Scan for the cell matching the given text and deliver its [x, y] coordinate at center. 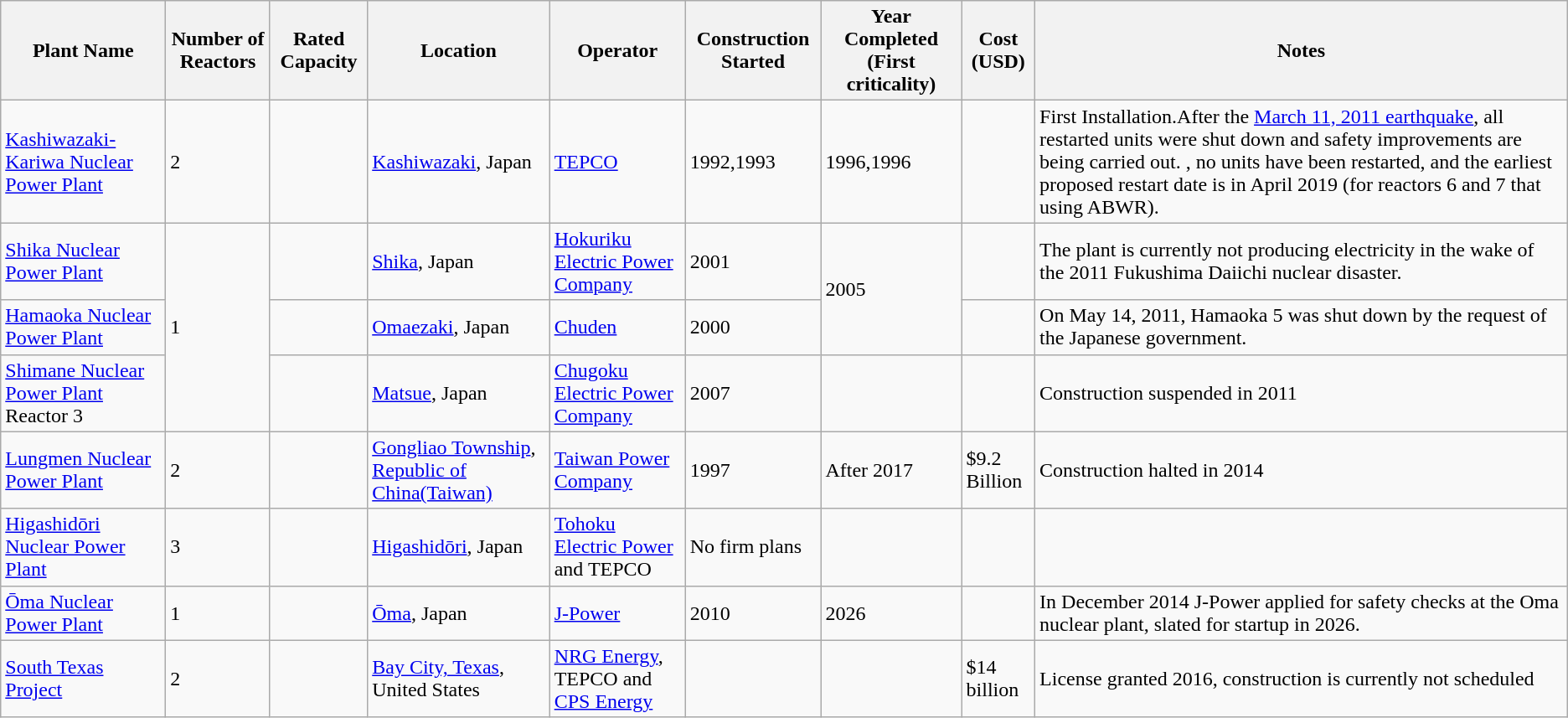
Higashidōri, Japan [459, 547]
Chuden [617, 327]
Omaezaki, Japan [459, 327]
Number of Reactors [218, 50]
Shimane Nuclear Power Plant Reactor 3 [84, 393]
Ōma Nuclear Power Plant [84, 613]
$14 billion [998, 679]
Plant Name [84, 50]
Shika Nuclear Power Plant [84, 261]
Bay City, Texas, United States [459, 679]
Kashiwazaki-Kariwa Nuclear Power Plant [84, 162]
Matsue, Japan [459, 393]
Ōma, Japan [459, 613]
NRG Energy, TEPCO and CPS Energy [617, 679]
2010 [753, 613]
After 2017 [891, 470]
Operator [617, 50]
Tohoku Electric Power and TEPCO [617, 547]
J-Power [617, 613]
$9.2 Billion [998, 470]
Location [459, 50]
TEPCO [617, 162]
Cost (USD) [998, 50]
Higashidōri Nuclear Power Plant [84, 547]
Construction suspended in 2011 [1302, 393]
Construction halted in 2014 [1302, 470]
2026 [891, 613]
1996,1996 [891, 162]
Hokuriku Electric Power Company [617, 261]
In December 2014 J-Power applied for safety checks at the Oma nuclear plant, slated for startup in 2026. [1302, 613]
Hamaoka Nuclear Power Plant [84, 327]
Kashiwazaki, Japan [459, 162]
Shika, Japan [459, 261]
Year Completed (First criticality) [891, 50]
Chugoku Electric Power Company [617, 393]
South Texas Project [84, 679]
2007 [753, 393]
Rated Capacity [318, 50]
Gongliao Township, Republic of China(Taiwan) [459, 470]
The plant is currently not producing electricity in the wake of the 2011 Fukushima Daiichi nuclear disaster. [1302, 261]
On May 14, 2011, Hamaoka 5 was shut down by the request of the Japanese government. [1302, 327]
Notes [1302, 50]
1997 [753, 470]
1992,1993 [753, 162]
License granted 2016, construction is currently not scheduled [1302, 679]
Taiwan Power Company [617, 470]
2005 [891, 288]
2001 [753, 261]
Lungmen Nuclear Power Plant [84, 470]
3 [218, 547]
No firm plans [753, 547]
Construction Started [753, 50]
2000 [753, 327]
